Pinpoint the cell where the given text exists, returning its [X, Y] midpoint coordinate. 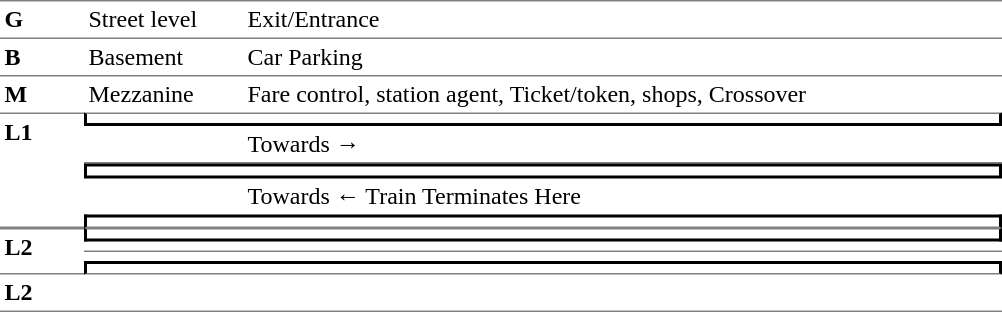
Exit/Entrance [622, 20]
Street level [164, 20]
M [42, 94]
Car Parking [622, 58]
L1 [42, 170]
Basement [164, 58]
Fare control, station agent, Ticket/token, shops, Crossover [622, 94]
B [42, 58]
G [42, 20]
Mezzanine [164, 94]
Towards → [622, 145]
Towards ← Train Terminates Here [622, 196]
